For the text-containing cell, return its midpoint in (X, Y) coordinate format. 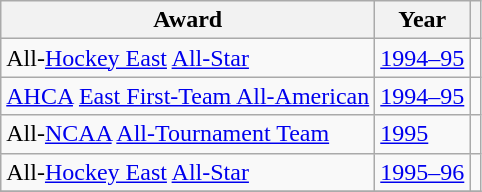
Year (422, 20)
1995–96 (422, 172)
AHCA East First-Team All-American (188, 96)
Award (188, 20)
1995 (422, 134)
All-NCAA All-Tournament Team (188, 134)
